Return the (X, Y) coordinate for the center point of the cell that contains the specified text.  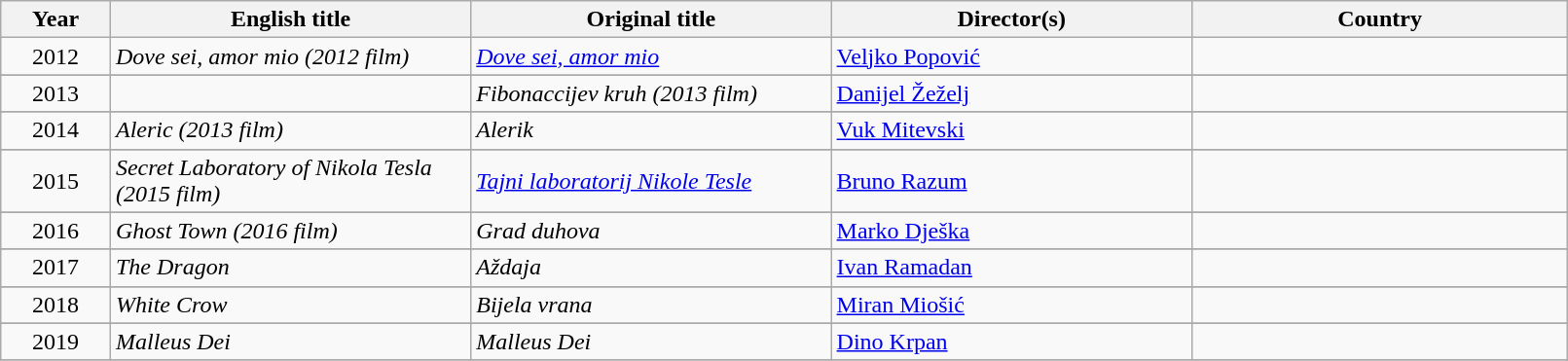
Director(s) (1011, 19)
2016 (56, 231)
Bruno Razum (1011, 181)
Secret Laboratory of Nikola Tesla (2015 film) (290, 181)
2018 (56, 305)
Danijel Žeželj (1011, 93)
Ghost Town (2016 film) (290, 231)
2012 (56, 56)
Marko Dješka (1011, 231)
The Dragon (290, 268)
Bijela vrana (651, 305)
Aždaja (651, 268)
White Crow (290, 305)
Fibonaccijev kruh (2013 film) (651, 93)
Grad duhova (651, 231)
Tajni laboratorij Nikole Tesle (651, 181)
Dino Krpan (1011, 342)
Ivan Ramadan (1011, 268)
Dove sei, amor mio (651, 56)
2015 (56, 181)
Miran Miošić (1011, 305)
Vuk Mitevski (1011, 130)
Alerik (651, 130)
2019 (56, 342)
Original title (651, 19)
Aleric (2013 film) (290, 130)
Year (56, 19)
2013 (56, 93)
Veljko Popović (1011, 56)
2014 (56, 130)
Dove sei, amor mio (2012 film) (290, 56)
2017 (56, 268)
English title (290, 19)
Country (1379, 19)
